Provide the (x, y) coordinate of the cell's center where the given text is located.  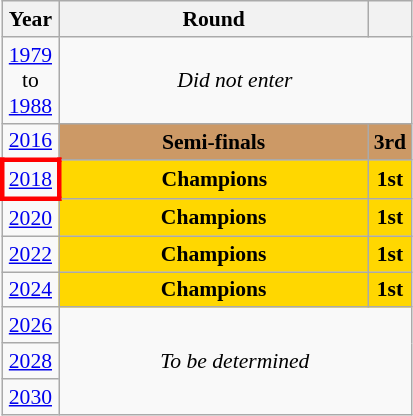
2020 (30, 218)
2016 (30, 142)
2022 (30, 254)
2018 (30, 180)
To be determined (236, 362)
2030 (30, 397)
Did not enter (236, 80)
Semi-finals (214, 142)
1979to1988 (30, 80)
2028 (30, 361)
2024 (30, 290)
Round (214, 19)
Year (30, 19)
3rd (390, 142)
2026 (30, 326)
